From the cell containing the given text, extract its center point as (x, y) coordinate. 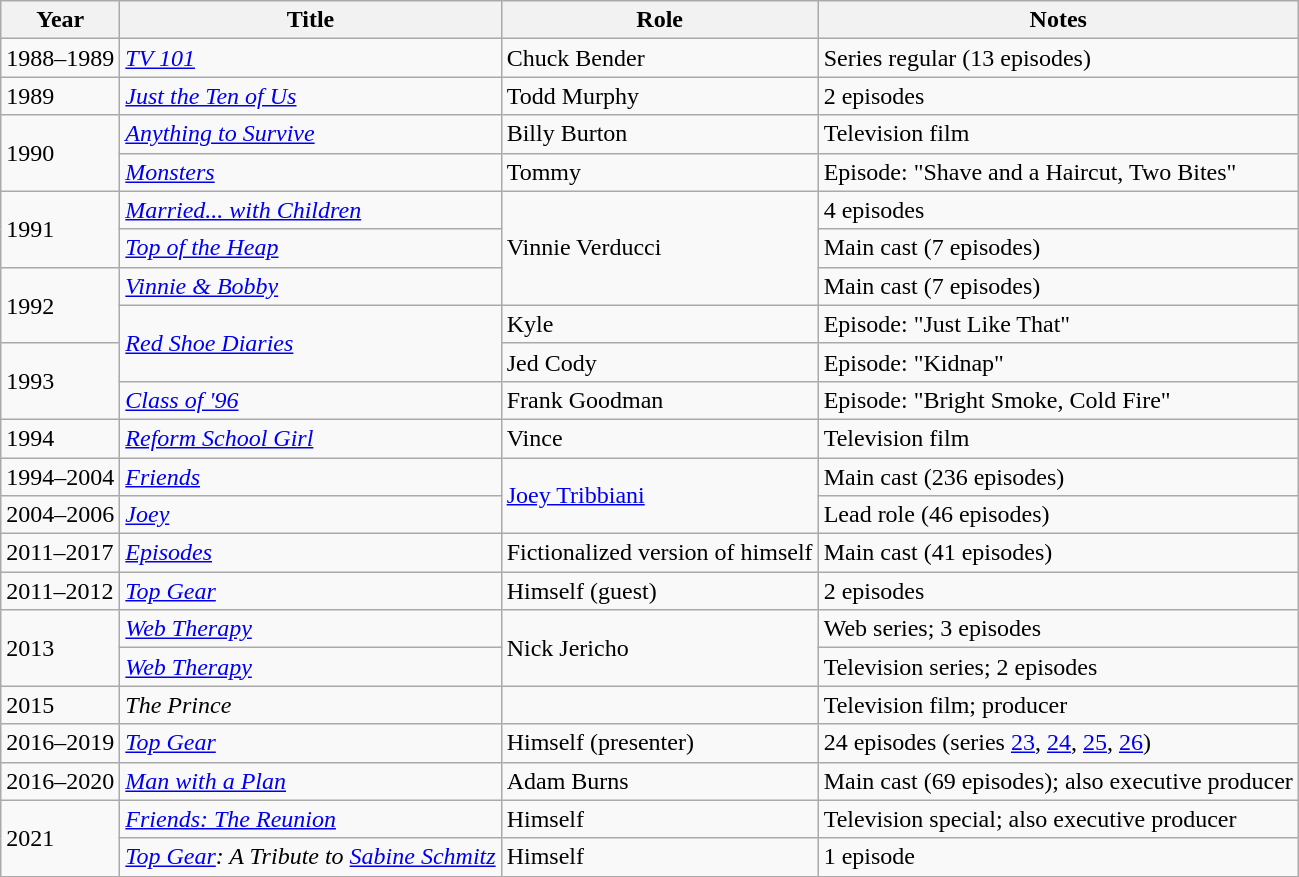
Title (310, 20)
Top of the Heap (310, 248)
Web series; 3 episodes (1058, 629)
2016–2020 (60, 781)
Married... with Children (310, 210)
Role (660, 20)
2011–2017 (60, 553)
Joey Tribbiani (660, 496)
Episode: "Kidnap" (1058, 362)
Television special; also executive producer (1058, 819)
Jed Cody (660, 362)
1988–1989 (60, 58)
Joey (310, 515)
1989 (60, 96)
Lead role (46 episodes) (1058, 515)
Episode: "Shave and a Haircut, Two Bites" (1058, 172)
Nick Jericho (660, 648)
1991 (60, 229)
Vince (660, 438)
Main cast (236 episodes) (1058, 477)
2013 (60, 648)
Series regular (13 episodes) (1058, 58)
Himself (guest) (660, 591)
Friends: The Reunion (310, 819)
Man with a Plan (310, 781)
Himself (presenter) (660, 743)
Todd Murphy (660, 96)
Adam Burns (660, 781)
Episode: "Bright Smoke, Cold Fire" (1058, 400)
2016–2019 (60, 743)
Vinnie Verducci (660, 248)
Friends (310, 477)
The Prince (310, 705)
Top Gear: A Tribute to Sabine Schmitz (310, 857)
Notes (1058, 20)
Main cast (69 episodes); also executive producer (1058, 781)
1994–2004 (60, 477)
2011–2012 (60, 591)
Anything to Survive (310, 134)
Fictionalized version of himself (660, 553)
TV 101 (310, 58)
Episode: "Just Like That" (1058, 324)
Vinnie & Bobby (310, 286)
Television film; producer (1058, 705)
Episodes (310, 553)
Kyle (660, 324)
2015 (60, 705)
1992 (60, 305)
Red Shoe Diaries (310, 343)
Frank Goodman (660, 400)
Television series; 2 episodes (1058, 667)
Reform School Girl (310, 438)
Main cast (41 episodes) (1058, 553)
Class of '96 (310, 400)
1993 (60, 381)
24 episodes (series 23, 24, 25, 26) (1058, 743)
Chuck Bender (660, 58)
2004–2006 (60, 515)
Tommy (660, 172)
1 episode (1058, 857)
1994 (60, 438)
Billy Burton (660, 134)
Monsters (310, 172)
4 episodes (1058, 210)
1990 (60, 153)
Year (60, 20)
2021 (60, 838)
Just the Ten of Us (310, 96)
